Extract the [x, y] coordinate from the center of the cell holding the provided text.  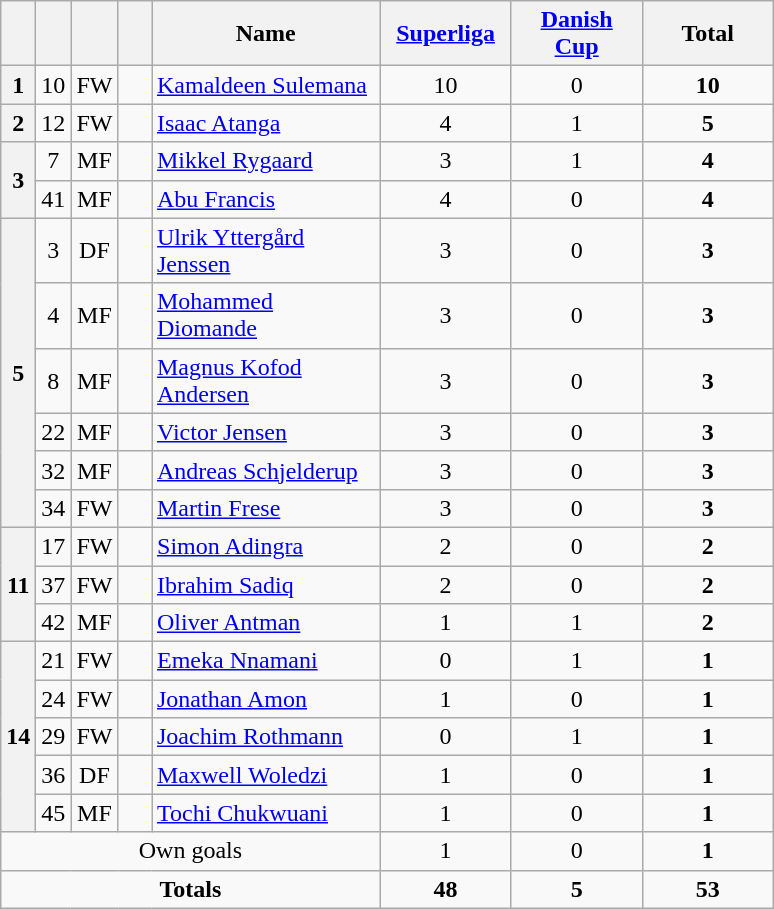
Own goals [190, 851]
8 [54, 380]
48 [446, 889]
37 [54, 585]
Totals [190, 889]
Abu Francis [266, 199]
22 [54, 432]
Magnus Kofod Andersen [266, 380]
Superliga [446, 34]
21 [54, 661]
41 [54, 199]
Oliver Antman [266, 623]
Ibrahim Sadiq [266, 585]
Kamaldeen Sulemana [266, 85]
Name [266, 34]
Jonathan Amon [266, 699]
24 [54, 699]
Emeka Nnamani [266, 661]
Danish Cup [576, 34]
Tochi Chukwuani [266, 813]
Joachim Rothmann [266, 737]
Ulrik Yttergård Jenssen [266, 250]
11 [18, 584]
29 [54, 737]
Mikkel Rygaard [266, 161]
36 [54, 775]
45 [54, 813]
Mohammed Diomande [266, 316]
53 [708, 889]
14 [18, 737]
32 [54, 470]
12 [54, 123]
17 [54, 546]
Simon Adingra [266, 546]
42 [54, 623]
Isaac Atanga [266, 123]
Victor Jensen [266, 432]
Andreas Schjelderup [266, 470]
Martin Frese [266, 508]
Total [708, 34]
7 [54, 161]
34 [54, 508]
Maxwell Woledzi [266, 775]
